Return the [X, Y] coordinate for the center point of the cell that contains the specified text.  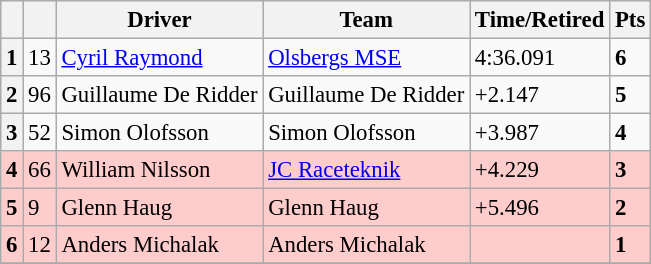
Team [366, 20]
66 [40, 170]
Time/Retired [540, 20]
52 [40, 133]
4:36.091 [540, 58]
William Nilsson [160, 170]
+2.147 [540, 95]
Driver [160, 20]
13 [40, 58]
+4.229 [540, 170]
Olsbergs MSE [366, 58]
+5.496 [540, 208]
Pts [630, 20]
JC Raceteknik [366, 170]
96 [40, 95]
12 [40, 245]
+3.987 [540, 133]
Cyril Raymond [160, 58]
9 [40, 208]
